Return (X, Y) of the center of cell containing provided text 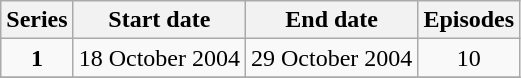
End date (331, 20)
29 October 2004 (331, 58)
Episodes (469, 20)
10 (469, 58)
1 (37, 58)
Start date (159, 20)
Series (37, 20)
18 October 2004 (159, 58)
